Find where the given text appears and provide that cell's center as [X, Y] coordinate. 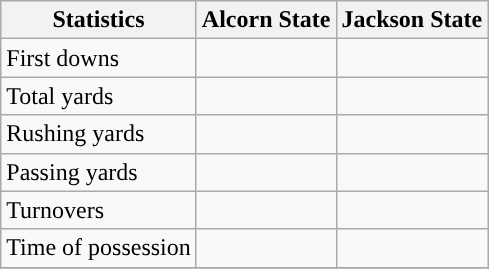
Jackson State [412, 20]
Alcorn State [266, 20]
Total yards [99, 96]
First downs [99, 58]
Passing yards [99, 172]
Time of possession [99, 248]
Turnovers [99, 210]
Rushing yards [99, 134]
Statistics [99, 20]
